Output the [x, y] coordinate of the center of the cell containing the given text.  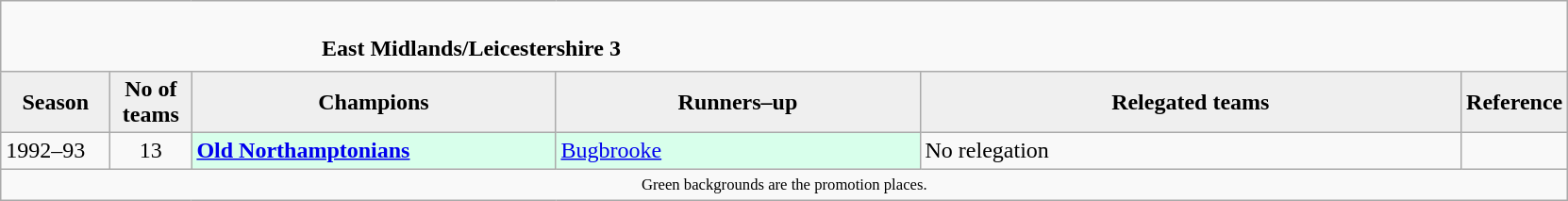
Runners–up [738, 102]
Green backgrounds are the promotion places. [785, 183]
13 [151, 150]
No of teams [151, 102]
Reference [1515, 102]
Season [56, 102]
Bugbrooke [738, 150]
Champions [374, 102]
1992–93 [56, 150]
Old Northamptonians [374, 150]
Relegated teams [1191, 102]
No relegation [1191, 150]
